From the cell containing the given text, extract its center point as (X, Y) coordinate. 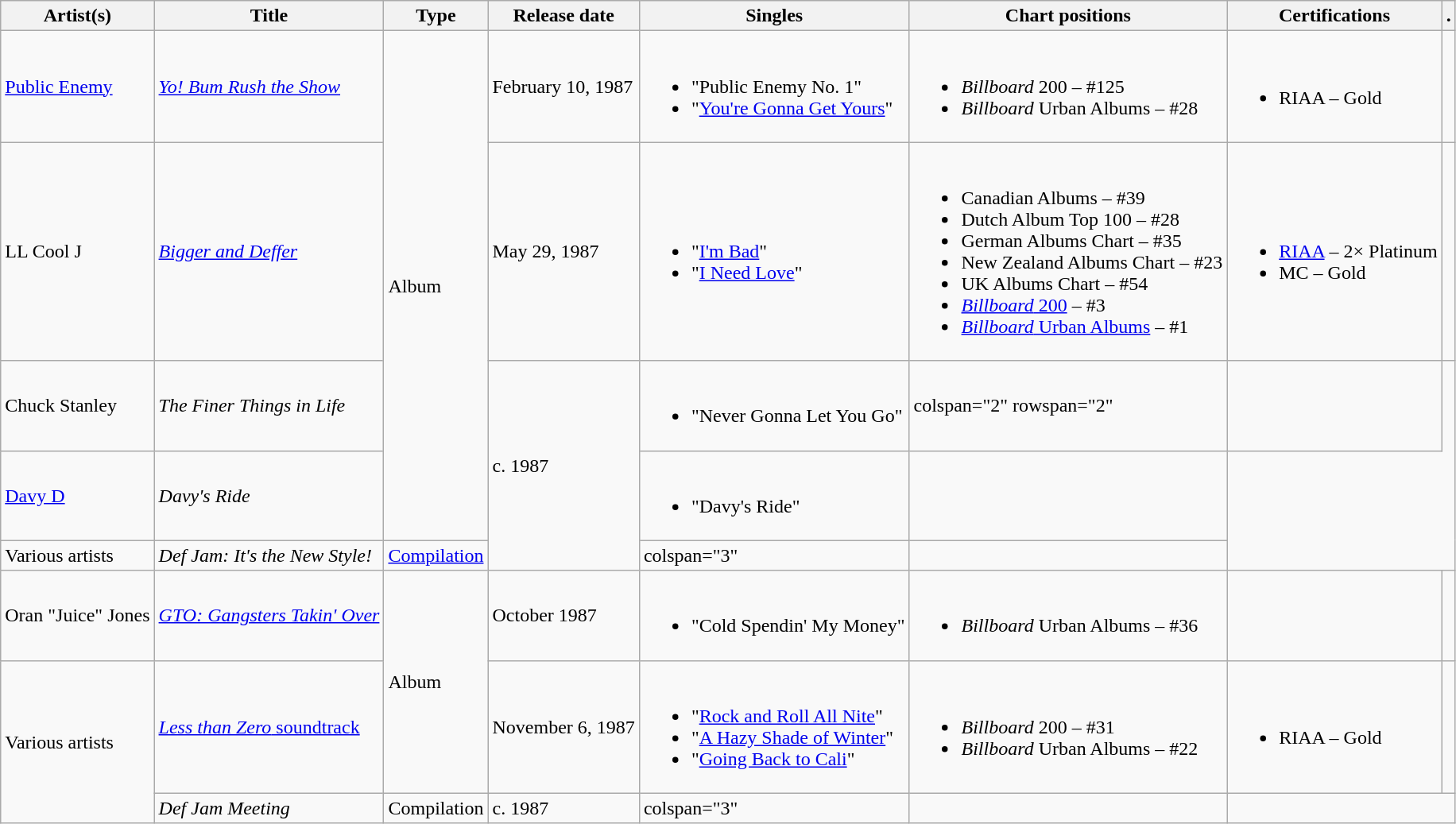
Billboard 200 – #31Billboard Urban Albums – #22 (1068, 726)
Artist(s) (78, 16)
Less than Zero soundtrack (269, 726)
Def Jam: It's the New Style! (269, 555)
May 29, 1987 (563, 251)
GTO: Gangsters Takin' Over (269, 615)
Public Enemy (78, 87)
Type (436, 16)
Release date (563, 16)
Oran "Juice" Jones (78, 615)
"Davy's Ride" (774, 496)
Billboard 200 – #125Billboard Urban Albums – #28 (1068, 87)
Yo! Bum Rush the Show (269, 87)
Davy D (78, 496)
Chart positions (1068, 16)
Title (269, 16)
The Finer Things in Life (269, 405)
colspan="2" rowspan="2" (1068, 405)
February 10, 1987 (563, 87)
Bigger and Deffer (269, 251)
"Never Gonna Let You Go" (774, 405)
"I'm Bad""I Need Love" (774, 251)
Davy's Ride (269, 496)
November 6, 1987 (563, 726)
"Rock and Roll All Nite""A Hazy Shade of Winter""Going Back to Cali" (774, 726)
Singles (774, 16)
LL Cool J (78, 251)
"Cold Spendin' My Money" (774, 615)
Billboard Urban Albums – #36 (1068, 615)
October 1987 (563, 615)
Chuck Stanley (78, 405)
"Public Enemy No. 1""You're Gonna Get Yours" (774, 87)
Def Jam Meeting (269, 808)
Certifications (1335, 16)
. (1448, 16)
RIAA – 2× PlatinumMC – Gold (1335, 251)
